Locate the cell with the specified text and output its [X, Y] center coordinate. 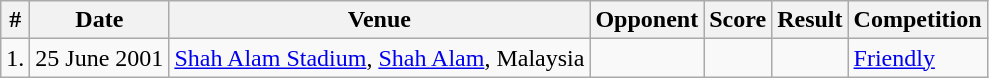
Date [100, 20]
Competition [918, 20]
Result [810, 20]
1. [16, 58]
Shah Alam Stadium, Shah Alam, Malaysia [380, 58]
Score [738, 20]
# [16, 20]
Venue [380, 20]
Opponent [647, 20]
Friendly [918, 58]
25 June 2001 [100, 58]
